Capture the cell that displays the provided text and extract its (x, y) central coordinate. 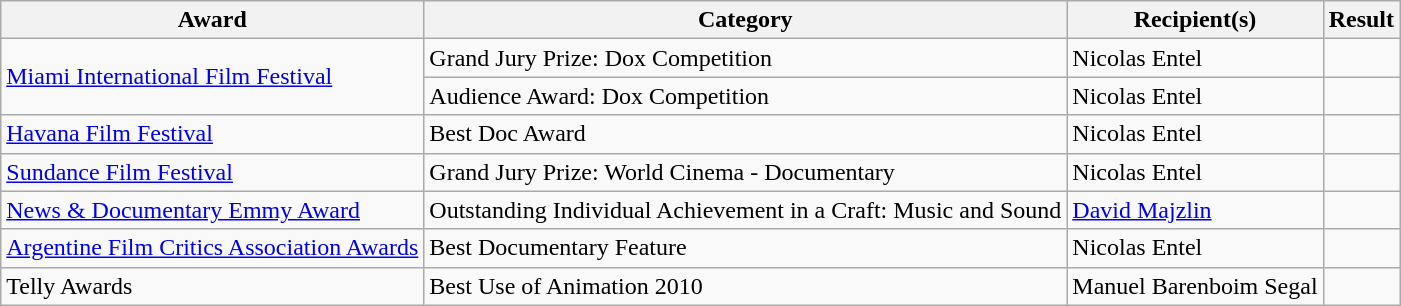
Best Doc Award (746, 134)
David Majzlin (1195, 210)
Outstanding Individual Achievement in a Craft: Music and Sound (746, 210)
Telly Awards (212, 286)
News & Documentary Emmy Award (212, 210)
Grand Jury Prize: Dox Competition (746, 58)
Miami International Film Festival (212, 77)
Result (1361, 20)
Audience Award: Dox Competition (746, 96)
Havana Film Festival (212, 134)
Category (746, 20)
Recipient(s) (1195, 20)
Award (212, 20)
Manuel Barenboim Segal (1195, 286)
Sundance Film Festival (212, 172)
Best Use of Animation 2010 (746, 286)
Grand Jury Prize: World Cinema - Documentary (746, 172)
Argentine Film Critics Association Awards (212, 248)
Best Documentary Feature (746, 248)
